Scan for the cell matching the given text and deliver its (x, y) coordinate at center. 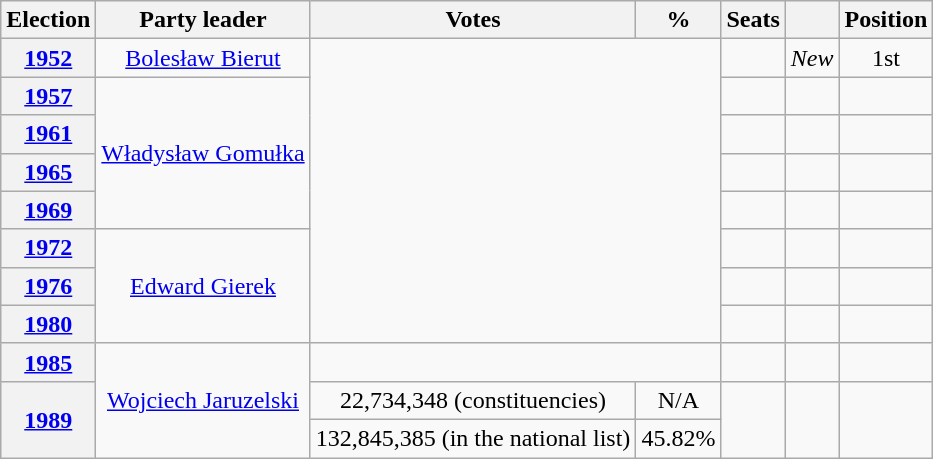
22,734,348 (constituencies) (473, 400)
Bolesław Bierut (203, 58)
1965 (48, 172)
N/A (678, 400)
1980 (48, 324)
Wojciech Jaruzelski (203, 400)
1972 (48, 248)
1st (886, 58)
Position (886, 20)
Seats (753, 20)
1985 (48, 362)
1976 (48, 286)
132,845,385 (in the national list) (473, 438)
% (678, 20)
Election (48, 20)
1957 (48, 96)
1969 (48, 210)
Party leader (203, 20)
45.82% (678, 438)
1989 (48, 419)
1952 (48, 58)
Votes (473, 20)
Władysław Gomułka (203, 153)
Edward Gierek (203, 286)
New (812, 58)
1961 (48, 134)
